Return the (X, Y) coordinate for the center point of the cell that contains the specified text.  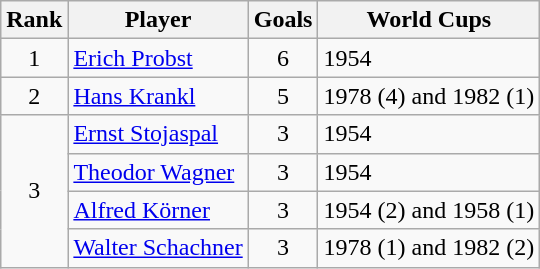
World Cups (429, 20)
5 (283, 96)
Walter Schachner (158, 248)
Alfred Körner (158, 210)
Rank (34, 20)
1954 (2) and 1958 (1) (429, 210)
Goals (283, 20)
Theodor Wagner (158, 172)
Hans Krankl (158, 96)
Ernst Stojaspal (158, 134)
1978 (4) and 1982 (1) (429, 96)
1 (34, 58)
2 (34, 96)
Erich Probst (158, 58)
6 (283, 58)
Player (158, 20)
1978 (1) and 1982 (2) (429, 248)
